Capture the cell that displays the provided text and extract its [X, Y] central coordinate. 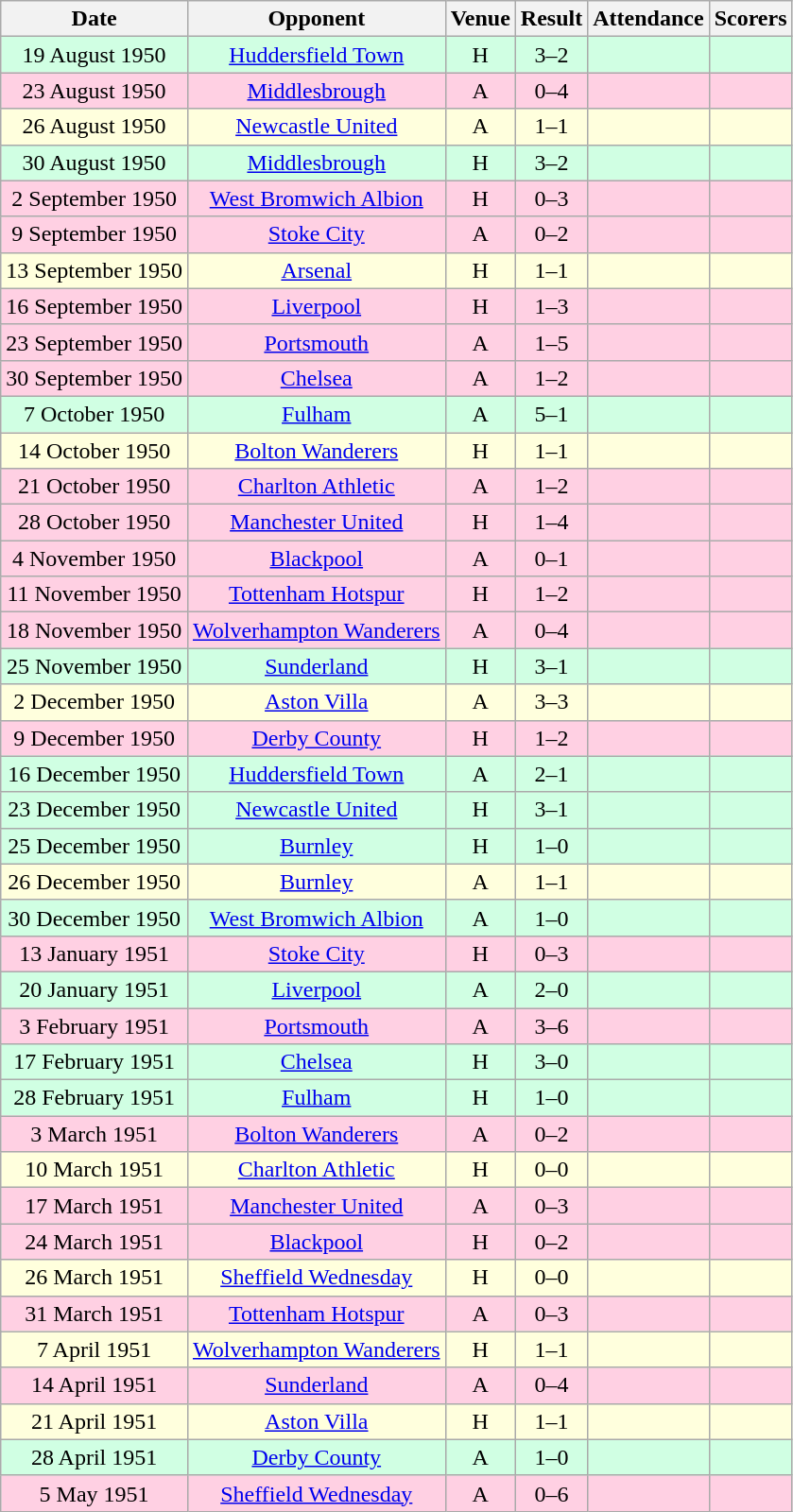
21 October 1950 [95, 487]
19 August 1950 [95, 55]
4 November 1950 [95, 558]
13 January 1951 [95, 954]
2 December 1950 [95, 702]
3–3 [551, 702]
30 December 1950 [95, 918]
3–0 [551, 1062]
7 April 1951 [95, 1349]
13 September 1950 [95, 270]
Venue [480, 19]
0–1 [551, 558]
0–6 [551, 1493]
7 October 1950 [95, 414]
Scorers [750, 19]
25 December 1950 [95, 846]
28 February 1951 [95, 1098]
30 August 1950 [95, 163]
3–6 [551, 1025]
Arsenal [316, 270]
2–1 [551, 774]
9 September 1950 [95, 234]
2–0 [551, 989]
1–5 [551, 342]
3 February 1951 [95, 1025]
23 December 1950 [95, 810]
1–4 [551, 523]
21 April 1951 [95, 1421]
17 February 1951 [95, 1062]
28 October 1950 [95, 523]
17 March 1951 [95, 1206]
18 November 1950 [95, 630]
Attendance [648, 19]
Result [551, 19]
23 August 1950 [95, 91]
Date [95, 19]
9 December 1950 [95, 738]
16 September 1950 [95, 306]
5–1 [551, 414]
26 August 1950 [95, 127]
10 March 1951 [95, 1170]
5 May 1951 [95, 1493]
25 November 1950 [95, 666]
26 December 1950 [95, 882]
2 September 1950 [95, 198]
26 March 1951 [95, 1278]
31 March 1951 [95, 1314]
28 April 1951 [95, 1457]
11 November 1950 [95, 594]
30 September 1950 [95, 378]
14 October 1950 [95, 451]
20 January 1951 [95, 989]
1–3 [551, 306]
3 March 1951 [95, 1134]
16 December 1950 [95, 774]
14 April 1951 [95, 1385]
23 September 1950 [95, 342]
24 March 1951 [95, 1242]
Opponent [316, 19]
